From the cell containing the given text, extract its center point as [X, Y] coordinate. 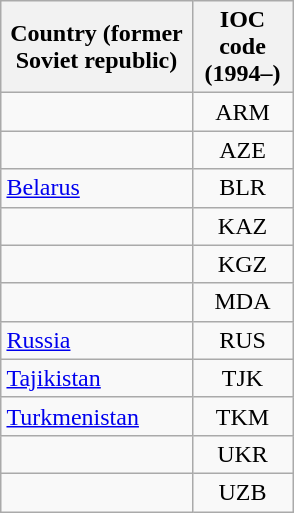
Russia [96, 340]
UKR [242, 454]
MDA [242, 302]
BLR [242, 188]
TKM [242, 416]
TJK [242, 378]
KGZ [242, 264]
Tajikistan [96, 378]
KAZ [242, 226]
AZE [242, 150]
IOC code(1994–) [242, 47]
Belarus [96, 188]
ARM [242, 112]
UZB [242, 492]
Turkmenistan [96, 416]
Country (formerSoviet republic) [96, 47]
RUS [242, 340]
